Provide the (X, Y) coordinate of the cell's center where the given text is located.  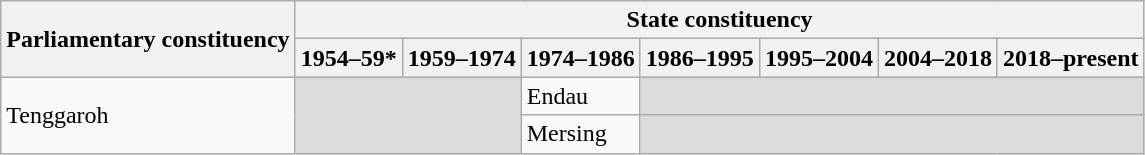
2018–present (1070, 58)
Endau (580, 96)
1959–1974 (462, 58)
1986–1995 (700, 58)
State constituency (720, 20)
Tenggaroh (148, 115)
1954–59* (348, 58)
Mersing (580, 134)
1995–2004 (818, 58)
2004–2018 (938, 58)
1974–1986 (580, 58)
Parliamentary constituency (148, 39)
